Find where the given text appears and provide that cell's center as (x, y) coordinate. 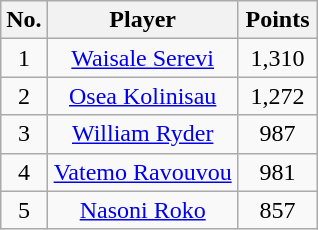
Nasoni Roko (142, 210)
2 (24, 96)
No. (24, 20)
1,310 (278, 58)
981 (278, 172)
857 (278, 210)
5 (24, 210)
987 (278, 134)
Waisale Serevi (142, 58)
Player (142, 20)
Points (278, 20)
William Ryder (142, 134)
1 (24, 58)
3 (24, 134)
4 (24, 172)
Vatemo Ravouvou (142, 172)
Osea Kolinisau (142, 96)
1,272 (278, 96)
